For the text-containing cell, return its midpoint in (X, Y) coordinate format. 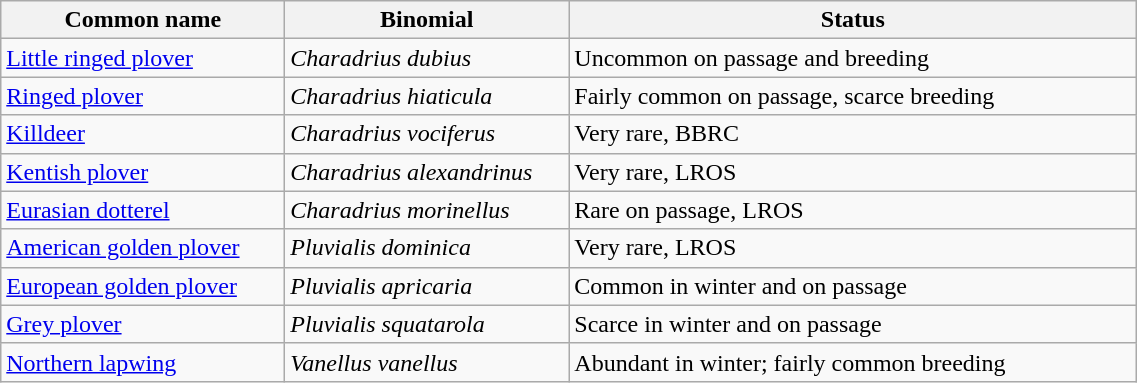
Eurasian dotterel (143, 210)
Vanellus vanellus (427, 362)
American golden plover (143, 248)
Fairly common on passage, scarce breeding (853, 96)
Ringed plover (143, 96)
Charadrius alexandrinus (427, 172)
Pluvialis dominica (427, 248)
Grey plover (143, 324)
Status (853, 20)
Pluvialis squatarola (427, 324)
Very rare, BBRC (853, 134)
Charadrius morinellus (427, 210)
Pluvialis apricaria (427, 286)
Scarce in winter and on passage (853, 324)
Abundant in winter; fairly common breeding (853, 362)
Northern lapwing (143, 362)
European golden plover (143, 286)
Charadrius dubius (427, 58)
Charadrius vociferus (427, 134)
Uncommon on passage and breeding (853, 58)
Common in winter and on passage (853, 286)
Charadrius hiaticula (427, 96)
Binomial (427, 20)
Little ringed plover (143, 58)
Killdeer (143, 134)
Rare on passage, LROS (853, 210)
Kentish plover (143, 172)
Common name (143, 20)
